Locate the cell with the specified text and output its (X, Y) center coordinate. 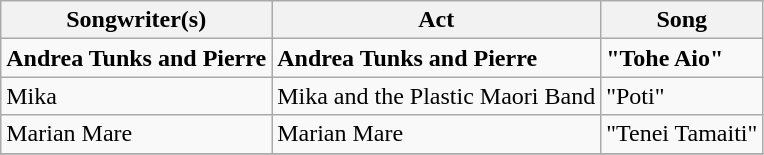
Act (436, 20)
"Poti" (682, 96)
"Tohe Aio" (682, 58)
Mika (136, 96)
"Tenei Tamaiti" (682, 134)
Mika and the Plastic Maori Band (436, 96)
Song (682, 20)
Songwriter(s) (136, 20)
